Determine the [x, y] coordinate at the center of the cell enclosing the given text.  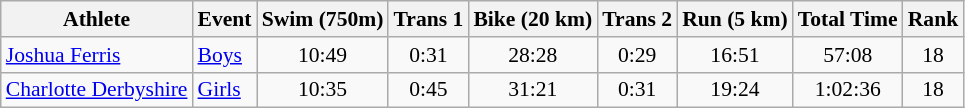
1:02:36 [848, 90]
Joshua Ferris [97, 55]
Boys [225, 55]
Swim (750m) [323, 19]
Girls [225, 90]
0:29 [637, 55]
0:45 [428, 90]
Total Time [848, 19]
Run (5 km) [735, 19]
10:49 [323, 55]
Trans 1 [428, 19]
28:28 [532, 55]
Rank [934, 19]
Athlete [97, 19]
Event [225, 19]
19:24 [735, 90]
16:51 [735, 55]
Charlotte Derbyshire [97, 90]
10:35 [323, 90]
31:21 [532, 90]
Trans 2 [637, 19]
Bike (20 km) [532, 19]
57:08 [848, 55]
